Determine the [X, Y] coordinate at the center of the cell enclosing the given text.  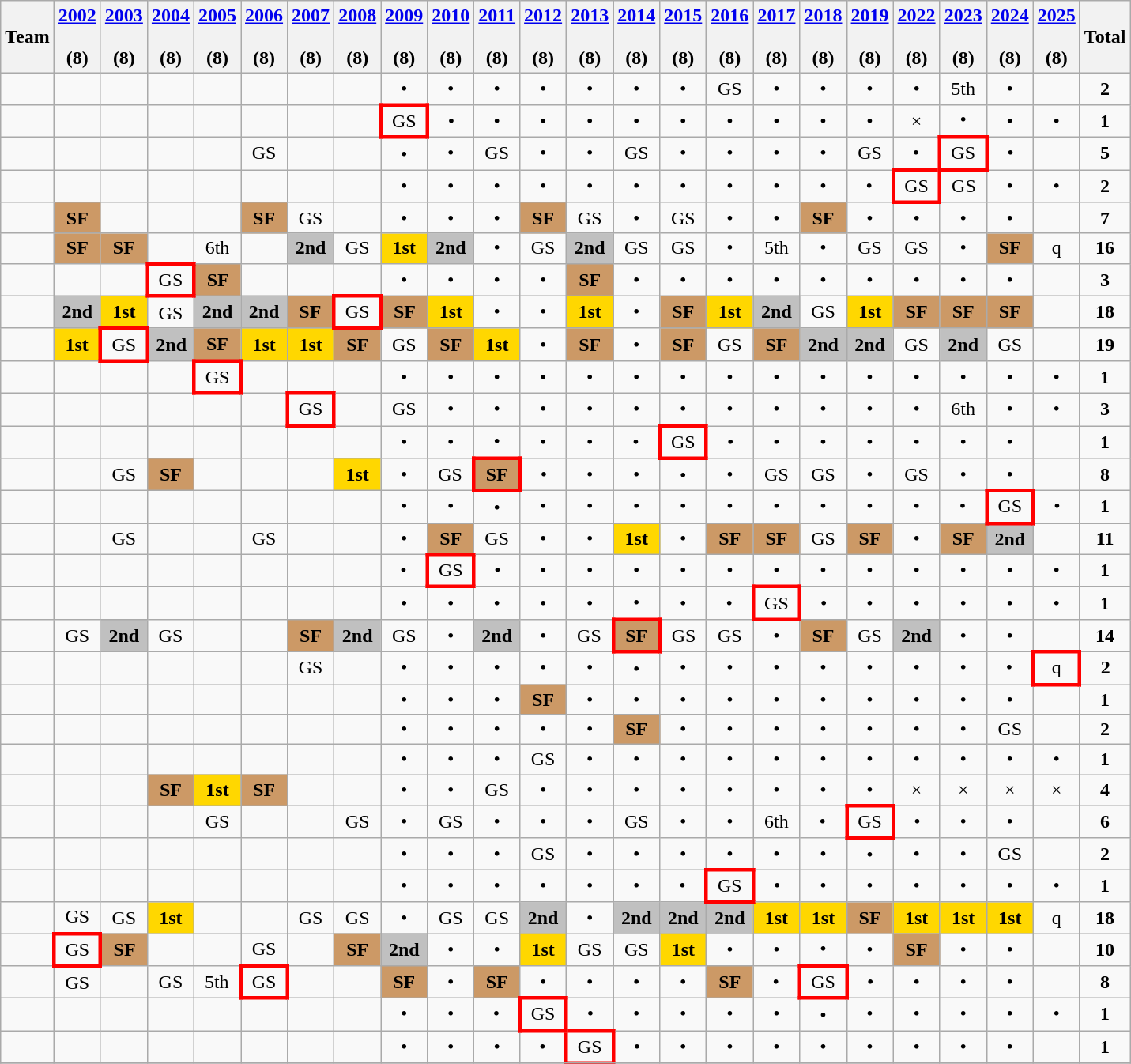
2023 (8) [963, 37]
2014 (8) [637, 37]
2003 (8) [123, 37]
2024 (8) [1010, 37]
2019 (8) [869, 37]
14 [1105, 636]
16 [1105, 248]
2006 (8) [264, 37]
2015 (8) [683, 37]
2013 (8) [590, 37]
10 [1105, 949]
2007 (8) [311, 37]
2025 (8) [1056, 37]
2005 (8) [217, 37]
2022 (8) [917, 37]
2009 (8) [405, 37]
4 [1105, 790]
7 [1105, 218]
2002 (8) [77, 37]
2008 (8) [357, 37]
6 [1105, 822]
2017 (8) [776, 37]
5 [1105, 153]
2012 (8) [544, 37]
2011 (8) [497, 37]
Team [28, 37]
2004 (8) [171, 37]
2016 (8) [730, 37]
11 [1105, 539]
2018 (8) [824, 37]
2010 (8) [451, 37]
19 [1105, 345]
Total [1105, 37]
